Identify which cell holds the provided text, then report its (X, Y) central coordinate. 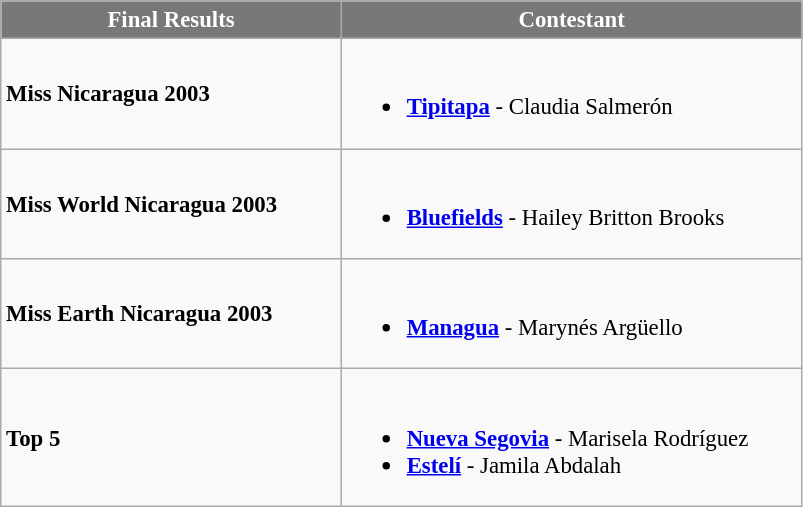
Contestant (572, 20)
Top 5 (172, 438)
Managua - Marynés Argüello (572, 314)
Miss World Nicaragua 2003 (172, 204)
Nueva Segovia - Marisela Rodríguez Estelí - Jamila Abdalah (572, 438)
Final Results (172, 20)
Bluefields - Hailey Britton Brooks (572, 204)
Miss Earth Nicaragua 2003 (172, 314)
Miss Nicaragua 2003 (172, 94)
Tipitapa - Claudia Salmerón (572, 94)
